Provide the [x, y] coordinate of the cell's center where the given text is located.  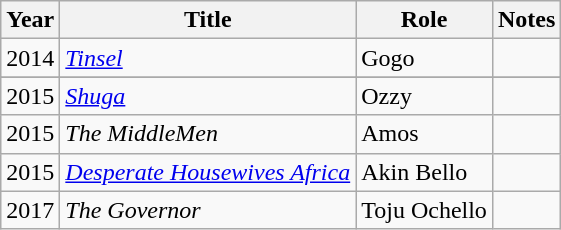
Ozzy [424, 96]
Akin Bello [424, 172]
The MiddleMen [208, 134]
Gogo [424, 58]
2014 [30, 58]
Toju Ochello [424, 210]
Desperate Housewives Africa [208, 172]
Role [424, 20]
2017 [30, 210]
Tinsel [208, 58]
Year [30, 20]
The Governor [208, 210]
Title [208, 20]
Shuga [208, 96]
Amos [424, 134]
Notes [526, 20]
